Search for the cell housing the specified text and yield its [X, Y] center coordinate. 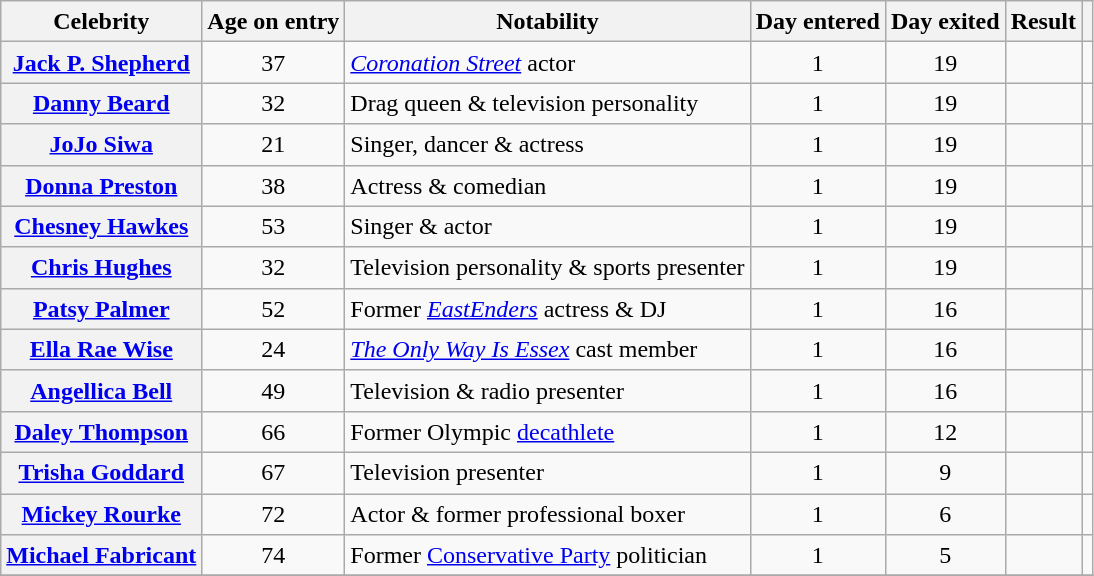
Notability [548, 22]
Result [1043, 22]
Television & radio presenter [548, 390]
66 [274, 432]
Angellica Bell [102, 390]
Actress & comedian [548, 186]
Danny Beard [102, 104]
Mickey Rourke [102, 514]
Former Conservative Party politician [548, 556]
Singer, dancer & actress [548, 144]
Television personality & sports presenter [548, 268]
Michael Fabricant [102, 556]
24 [274, 350]
9 [945, 472]
12 [945, 432]
Age on entry [274, 22]
72 [274, 514]
Day entered [818, 22]
Coronation Street actor [548, 62]
The Only Way Is Essex cast member [548, 350]
Celebrity [102, 22]
Trisha Goddard [102, 472]
Patsy Palmer [102, 308]
Television presenter [548, 472]
Singer & actor [548, 226]
Actor & former professional boxer [548, 514]
Daley Thompson [102, 432]
67 [274, 472]
52 [274, 308]
Day exited [945, 22]
Former Olympic decathlete [548, 432]
21 [274, 144]
Former EastEnders actress & DJ [548, 308]
74 [274, 556]
38 [274, 186]
53 [274, 226]
JoJo Siwa [102, 144]
Jack P. Shepherd [102, 62]
Chesney Hawkes [102, 226]
37 [274, 62]
Ella Rae Wise [102, 350]
49 [274, 390]
Drag queen & television personality [548, 104]
Chris Hughes [102, 268]
5 [945, 556]
6 [945, 514]
Donna Preston [102, 186]
